Provide the (x, y) coordinate of the cell's center where the given text is located.  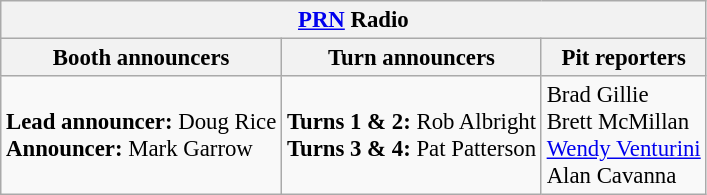
Turn announcers (412, 58)
PRN Radio (354, 20)
Turns 1 & 2: Rob AlbrightTurns 3 & 4: Pat Patterson (412, 136)
Brad GillieBrett McMillanWendy VenturiniAlan Cavanna (624, 136)
Booth announcers (142, 58)
Lead announcer: Doug RiceAnnouncer: Mark Garrow (142, 136)
Pit reporters (624, 58)
